Scan for the cell matching the given text and deliver its (X, Y) coordinate at center. 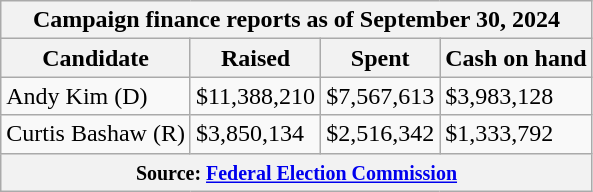
$3,983,128 (516, 96)
$2,516,342 (380, 134)
$7,567,613 (380, 96)
Campaign finance reports as of September 30, 2024 (296, 20)
Spent (380, 58)
$1,333,792 (516, 134)
$3,850,134 (255, 134)
$11,388,210 (255, 96)
Andy Kim (D) (96, 96)
Source: Federal Election Commission (296, 172)
Cash on hand (516, 58)
Raised (255, 58)
Curtis Bashaw (R) (96, 134)
Candidate (96, 58)
